Capture the cell that displays the provided text and extract its (x, y) central coordinate. 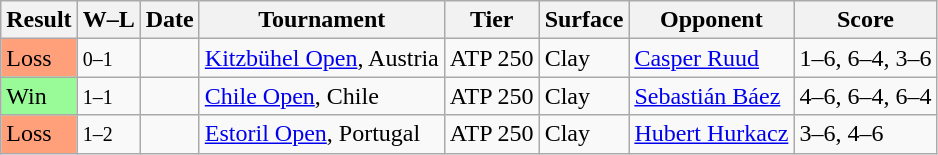
Opponent (712, 20)
Kitzbühel Open, Austria (322, 58)
Sebastián Báez (712, 96)
Score (866, 20)
3–6, 4–6 (866, 134)
Chile Open, Chile (322, 96)
1–1 (108, 96)
Date (170, 20)
Casper Ruud (712, 58)
Tournament (322, 20)
Win (39, 96)
0–1 (108, 58)
Estoril Open, Portugal (322, 134)
Result (39, 20)
1–6, 6–4, 3–6 (866, 58)
Surface (584, 20)
4–6, 6–4, 6–4 (866, 96)
W–L (108, 20)
Hubert Hurkacz (712, 134)
1–2 (108, 134)
Tier (492, 20)
